Output the (X, Y) coordinate of the center of the cell containing the given text.  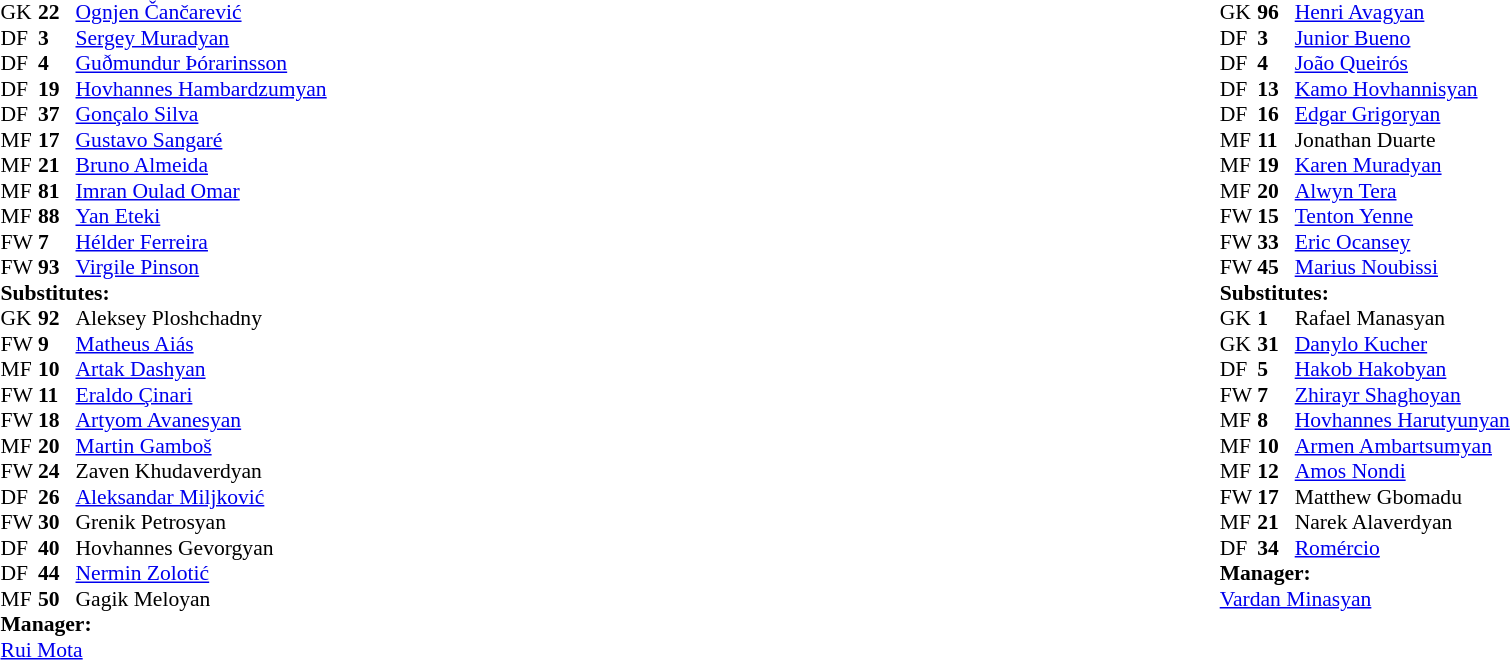
Vardan Minasyan (1365, 599)
33 (1276, 242)
Nermin Zolotić (202, 573)
13 (1276, 89)
24 (57, 471)
Yan Eteki (202, 217)
Rafael Manasyan (1402, 319)
Eraldo Çinari (202, 395)
9 (57, 344)
Guðmundur Þórarinsson (202, 63)
34 (1276, 548)
Marius Noubissi (1402, 267)
Hovhannes Gevorgyan (202, 548)
Bruno Almeida (202, 165)
Grenik Petrosyan (202, 523)
37 (57, 115)
Danylo Kucher (1402, 344)
Zhirayr Shaghoyan (1402, 395)
Artak Dashyan (202, 369)
Armen Ambartsumyan (1402, 446)
Hakob Hakobyan (1402, 369)
30 (57, 523)
88 (57, 217)
Kamo Hovhannisyan (1402, 89)
26 (57, 497)
Aleksandar Miljković (202, 497)
18 (57, 421)
15 (1276, 217)
81 (57, 191)
44 (57, 573)
Karen Muradyan (1402, 165)
92 (57, 319)
Amos Nondi (1402, 471)
Hovhannes Harutyunyan (1402, 421)
Hovhannes Hambardzumyan (202, 89)
Sergey Muradyan (202, 38)
Tenton Yenne (1402, 217)
1 (1276, 319)
5 (1276, 369)
Matthew Gbomadu (1402, 497)
93 (57, 267)
12 (1276, 471)
16 (1276, 115)
96 (1276, 13)
Junior Bueno (1402, 38)
Alwyn Tera (1402, 191)
Edgar Grigoryan (1402, 115)
Gonçalo Silva (202, 115)
João Queirós (1402, 63)
Hélder Ferreira (202, 242)
Henri Avagyan (1402, 13)
Martin Gamboš (202, 446)
Ognjen Čančarević (202, 13)
Romércio (1402, 548)
Gagik Meloyan (202, 599)
Virgile Pinson (202, 267)
Artyom Avanesyan (202, 421)
Narek Alaverdyan (1402, 523)
Imran Oulad Omar (202, 191)
Aleksey Ploshchadny (202, 319)
Matheus Aiás (202, 344)
40 (57, 548)
Zaven Khudaverdyan (202, 471)
8 (1276, 421)
Eric Ocansey (1402, 242)
22 (57, 13)
45 (1276, 267)
50 (57, 599)
31 (1276, 344)
Gustavo Sangaré (202, 140)
Jonathan Duarte (1402, 140)
